Extract the [x, y] coordinate from the center of the cell holding the provided text.  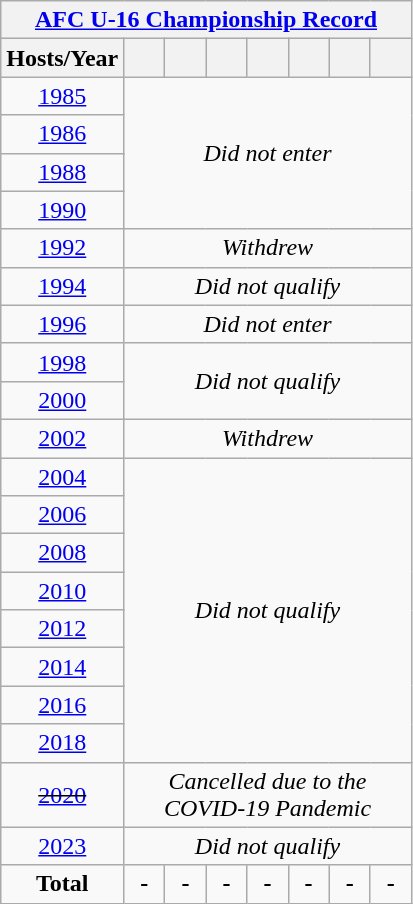
1998 [62, 362]
1996 [62, 324]
2008 [62, 553]
2002 [62, 438]
Hosts/Year [62, 58]
2006 [62, 515]
1986 [62, 134]
1988 [62, 172]
1992 [62, 248]
2020 [62, 794]
AFC U-16 Championship Record [206, 20]
1985 [62, 96]
Total [62, 884]
2010 [62, 591]
2012 [62, 629]
2018 [62, 743]
2023 [62, 846]
2000 [62, 400]
Cancelled due to the COVID-19 Pandemic [268, 794]
1990 [62, 210]
2014 [62, 667]
2004 [62, 477]
2016 [62, 705]
1994 [62, 286]
